Return the [X, Y] coordinate for the center point of the cell that contains the specified text.  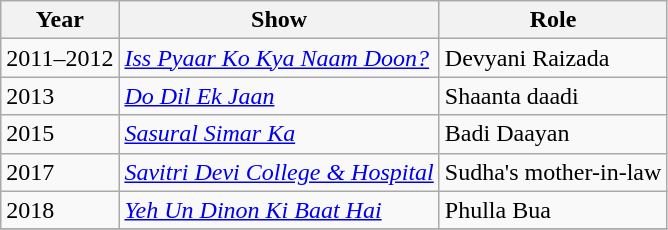
2013 [60, 96]
Savitri Devi College & Hospital [279, 172]
2015 [60, 134]
Show [279, 20]
2017 [60, 172]
Badi Daayan [553, 134]
Iss Pyaar Ko Kya Naam Doon? [279, 58]
2011–2012 [60, 58]
Phulla Bua [553, 210]
Devyani Raizada [553, 58]
Shaanta daadi [553, 96]
2018 [60, 210]
Yeh Un Dinon Ki Baat Hai [279, 210]
Year [60, 20]
Sudha's mother-in-law [553, 172]
Do Dil Ek Jaan [279, 96]
Sasural Simar Ka [279, 134]
Role [553, 20]
